Scan for the cell matching the given text and deliver its [x, y] coordinate at center. 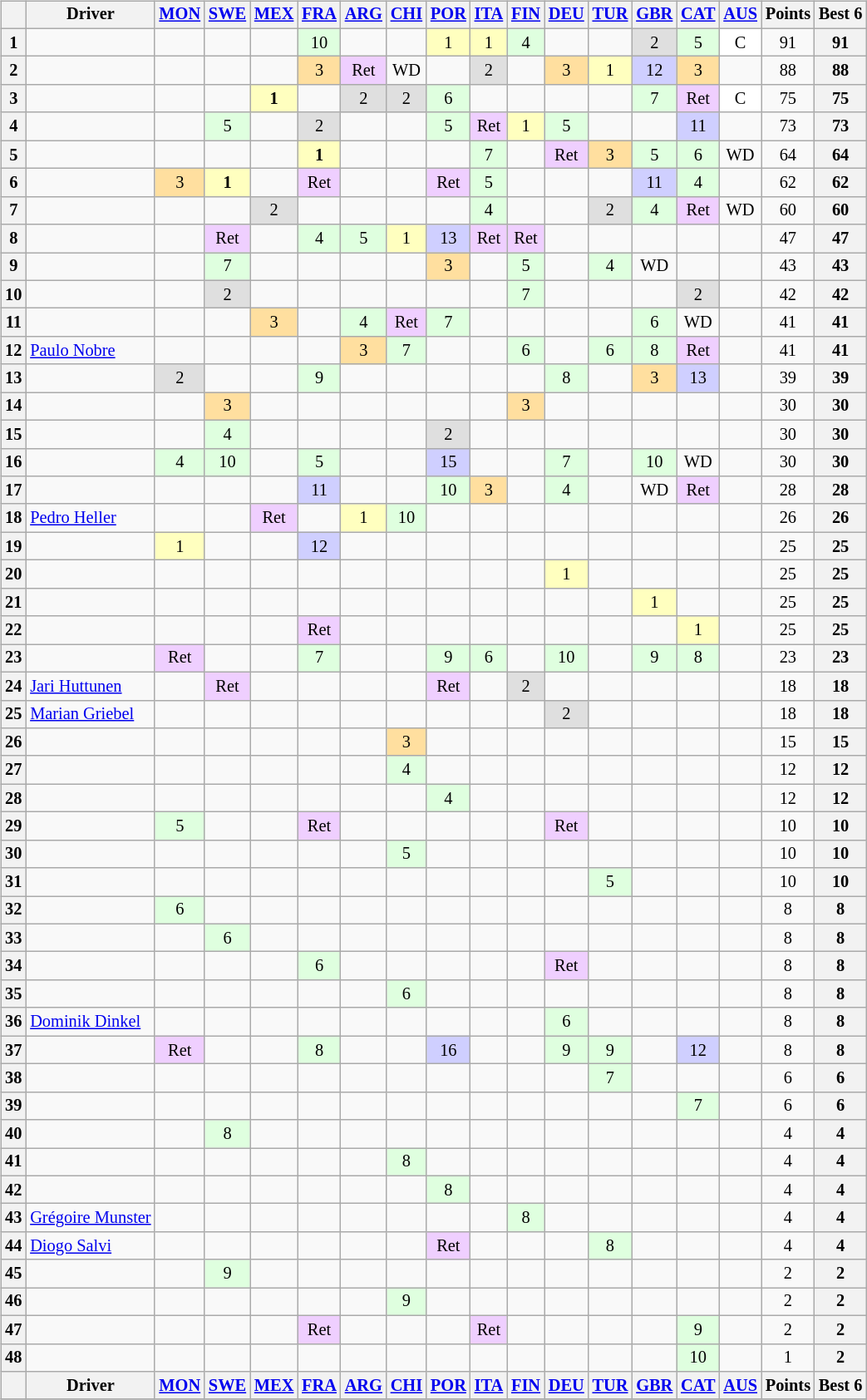
17 [13, 490]
31 [13, 882]
33 [13, 938]
Diogo Salvi [90, 1246]
Paulo Nobre [90, 351]
19 [13, 546]
34 [13, 966]
37 [13, 1050]
20 [13, 574]
36 [13, 1022]
24 [13, 686]
38 [13, 1078]
22 [13, 630]
45 [13, 1274]
46 [13, 1302]
27 [13, 770]
29 [13, 826]
14 [13, 407]
21 [13, 602]
40 [13, 1134]
44 [13, 1246]
35 [13, 994]
Grégoire Munster [90, 1218]
Pedro Heller [90, 518]
Jari Huttunen [90, 686]
48 [13, 1358]
32 [13, 910]
Marian Griebel [90, 714]
Dominik Dinkel [90, 1022]
